Capture the cell that displays the provided text and extract its (x, y) central coordinate. 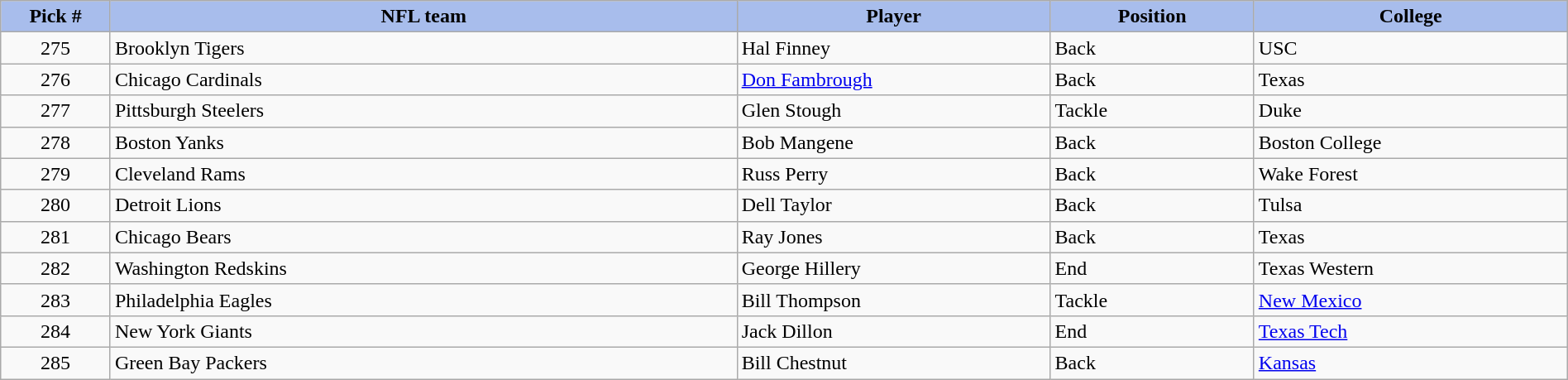
New York Giants (423, 331)
Washington Redskins (423, 268)
Hal Finney (893, 48)
College (1411, 17)
Position (1152, 17)
Green Bay Packers (423, 363)
275 (56, 48)
283 (56, 300)
Bill Chestnut (893, 363)
Russ Perry (893, 174)
Chicago Cardinals (423, 79)
282 (56, 268)
Player (893, 17)
George Hillery (893, 268)
Bob Mangene (893, 142)
279 (56, 174)
280 (56, 205)
Glen Stough (893, 111)
New Mexico (1411, 300)
Bill Thompson (893, 300)
Don Fambrough (893, 79)
Wake Forest (1411, 174)
Texas Tech (1411, 331)
Boston Yanks (423, 142)
NFL team (423, 17)
Brooklyn Tigers (423, 48)
USC (1411, 48)
Tulsa (1411, 205)
285 (56, 363)
Chicago Bears (423, 237)
Pick # (56, 17)
Detroit Lions (423, 205)
Duke (1411, 111)
Texas Western (1411, 268)
278 (56, 142)
Cleveland Rams (423, 174)
Kansas (1411, 363)
Pittsburgh Steelers (423, 111)
284 (56, 331)
281 (56, 237)
Philadelphia Eagles (423, 300)
Boston College (1411, 142)
277 (56, 111)
Dell Taylor (893, 205)
Jack Dillon (893, 331)
Ray Jones (893, 237)
276 (56, 79)
